Determine the [x, y] coordinate at the center of the cell enclosing the given text.  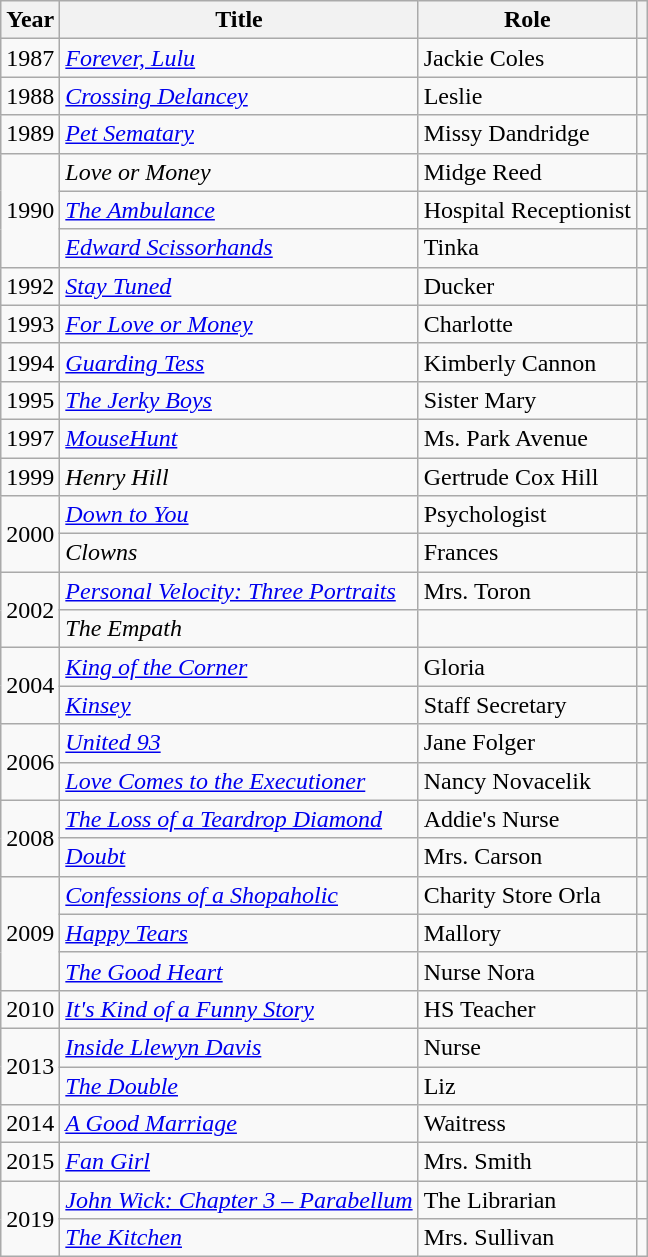
Mallory [527, 933]
HS Teacher [527, 1009]
Addie's Nurse [527, 819]
Liz [527, 1085]
Charlotte [527, 324]
1989 [30, 134]
1992 [30, 286]
1994 [30, 362]
Mrs. Carson [527, 857]
Missy Dandridge [527, 134]
Hospital Receptionist [527, 210]
Personal Velocity: Three Portraits [239, 591]
Frances [527, 553]
Gloria [527, 667]
Love Comes to the Executioner [239, 781]
The Librarian [527, 1200]
Psychologist [527, 515]
Title [239, 20]
Midge Reed [527, 172]
2013 [30, 1066]
The Ambulance [239, 210]
Kinsey [239, 705]
Stay Tuned [239, 286]
Kimberly Cannon [527, 362]
2010 [30, 1009]
It's Kind of a Funny Story [239, 1009]
2019 [30, 1219]
Year [30, 20]
The Loss of a Teardrop Diamond [239, 819]
2009 [30, 933]
Ducker [527, 286]
Fan Girl [239, 1162]
Charity Store Orla [527, 895]
Nurse Nora [527, 971]
Jane Folger [527, 743]
MouseHunt [239, 438]
The Jerky Boys [239, 400]
2000 [30, 534]
The Good Heart [239, 971]
Leslie [527, 96]
1995 [30, 400]
Nurse [527, 1047]
Mrs. Toron [527, 591]
Ms. Park Avenue [527, 438]
1988 [30, 96]
Confessions of a Shopaholic [239, 895]
Jackie Coles [527, 58]
Mrs. Smith [527, 1162]
Clowns [239, 553]
King of the Corner [239, 667]
2006 [30, 762]
Guarding Tess [239, 362]
Waitress [527, 1124]
John Wick: Chapter 3 – Parabellum [239, 1200]
Love or Money [239, 172]
1993 [30, 324]
Forever, Lulu [239, 58]
Tinka [527, 248]
Pet Sematary [239, 134]
2015 [30, 1162]
Edward Scissorhands [239, 248]
The Double [239, 1085]
1999 [30, 477]
1997 [30, 438]
A Good Marriage [239, 1124]
The Kitchen [239, 1238]
United 93 [239, 743]
The Empath [239, 629]
2008 [30, 838]
Henry Hill [239, 477]
For Love or Money [239, 324]
Staff Secretary [527, 705]
Crossing Delancey [239, 96]
Inside Llewyn Davis [239, 1047]
Sister Mary [527, 400]
Gertrude Cox Hill [527, 477]
1990 [30, 210]
Down to You [239, 515]
Mrs. Sullivan [527, 1238]
2014 [30, 1124]
1987 [30, 58]
Happy Tears [239, 933]
Role [527, 20]
Doubt [239, 857]
2004 [30, 686]
Nancy Novacelik [527, 781]
2002 [30, 610]
